Pinpoint the cell where the given text exists, returning its [x, y] midpoint coordinate. 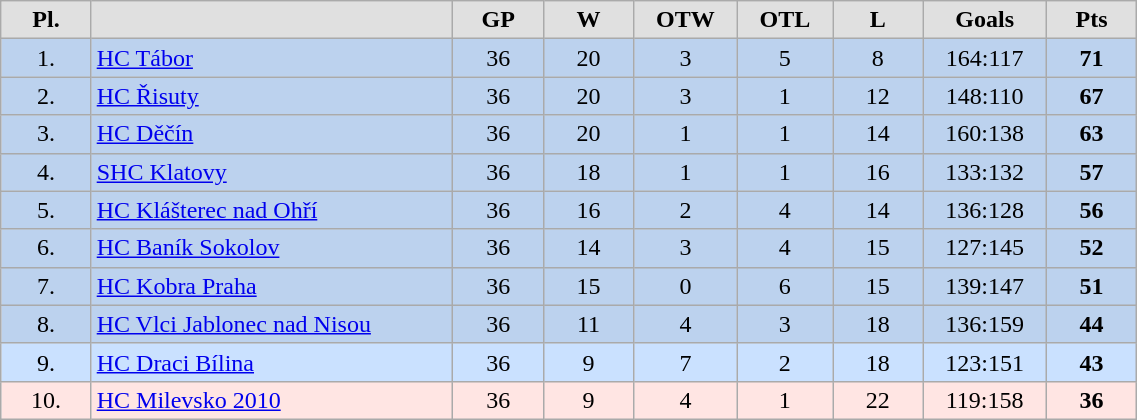
HC Tábor [272, 58]
HC Děčín [272, 134]
Pl. [46, 20]
133:132 [984, 172]
HC Kobra Praha [272, 286]
139:147 [984, 286]
HC Vlci Jablonec nad Nisou [272, 324]
6 [784, 286]
HC Řisuty [272, 96]
4. [46, 172]
Pts [1091, 20]
5 [784, 58]
43 [1091, 362]
57 [1091, 172]
136:128 [984, 210]
L [878, 20]
HC Draci Bílina [272, 362]
22 [878, 400]
SHC Klatovy [272, 172]
8. [46, 324]
56 [1091, 210]
3. [46, 134]
10. [46, 400]
7 [686, 362]
52 [1091, 248]
OTL [784, 20]
123:151 [984, 362]
160:138 [984, 134]
148:110 [984, 96]
1. [46, 58]
119:158 [984, 400]
63 [1091, 134]
HC Klášterec nad Ohří [272, 210]
7. [46, 286]
6. [46, 248]
44 [1091, 324]
GP [498, 20]
67 [1091, 96]
HC Baník Sokolov [272, 248]
12 [878, 96]
127:145 [984, 248]
164:117 [984, 58]
136:159 [984, 324]
Goals [984, 20]
11 [588, 324]
0 [686, 286]
W [588, 20]
5. [46, 210]
51 [1091, 286]
HC Milevsko 2010 [272, 400]
71 [1091, 58]
2. [46, 96]
8 [878, 58]
9. [46, 362]
OTW [686, 20]
